Pinpoint the cell where the given text exists, returning its [X, Y] midpoint coordinate. 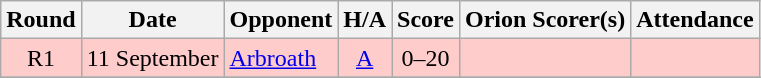
Round [41, 20]
0–20 [426, 58]
Opponent [281, 20]
R1 [41, 58]
Score [426, 20]
Attendance [695, 20]
Orion Scorer(s) [544, 20]
11 September [152, 58]
A [365, 58]
Date [152, 20]
H/A [365, 20]
Arbroath [281, 58]
